Return the [x, y] coordinate for the center point of the cell that contains the specified text.  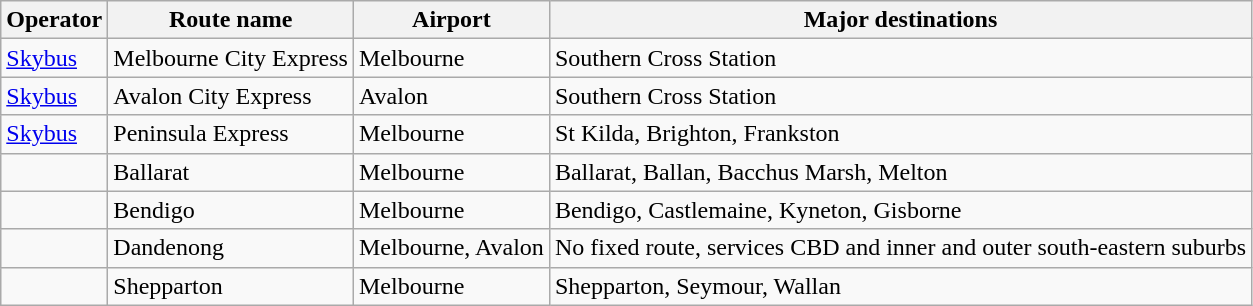
Dandenong [231, 248]
Airport [451, 20]
St Kilda, Brighton, Frankston [900, 134]
Major destinations [900, 20]
Avalon [451, 96]
Peninsula Express [231, 134]
Ballarat, Ballan, Bacchus Marsh, Melton [900, 172]
No fixed route, services CBD and inner and outer south-eastern suburbs [900, 248]
Shepparton, Seymour, Wallan [900, 286]
Bendigo [231, 210]
Melbourne City Express [231, 58]
Avalon City Express [231, 96]
Route name [231, 20]
Melbourne, Avalon [451, 248]
Ballarat [231, 172]
Bendigo, Castlemaine, Kyneton, Gisborne [900, 210]
Operator [54, 20]
Shepparton [231, 286]
